Pinpoint the cell where the given text exists, returning its (x, y) midpoint coordinate. 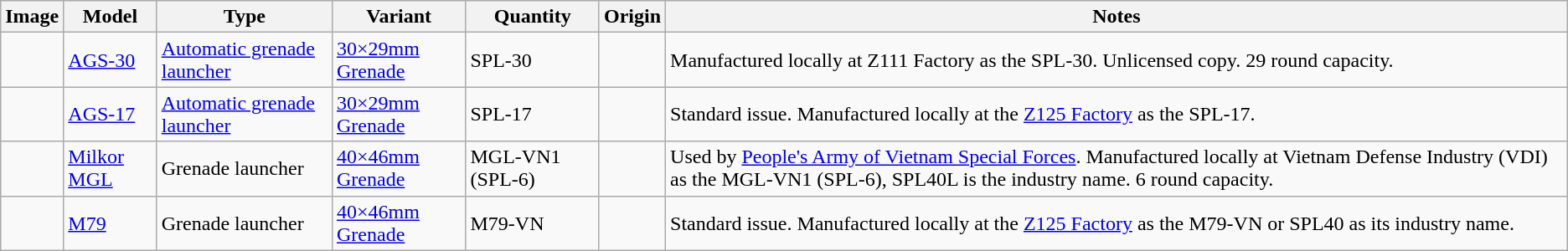
MGL-VN1 (SPL-6) (533, 169)
Standard issue. Manufactured locally at the Z125 Factory as the M79-VN or SPL40 as its industry name. (1117, 223)
Image (32, 17)
M79 (111, 223)
AGS-30 (111, 60)
Notes (1117, 17)
Milkor MGL (111, 169)
Quantity (533, 17)
SPL-30 (533, 60)
Manufactured locally at Z111 Factory as the SPL-30. Unlicensed copy. 29 round capacity. (1117, 60)
AGS-17 (111, 114)
Variant (399, 17)
SPL-17 (533, 114)
Model (111, 17)
Type (245, 17)
Origin (632, 17)
Standard issue. Manufactured locally at the Z125 Factory as the SPL-17. (1117, 114)
M79-VN (533, 223)
